Extract the [X, Y] coordinate from the center of the cell holding the provided text.  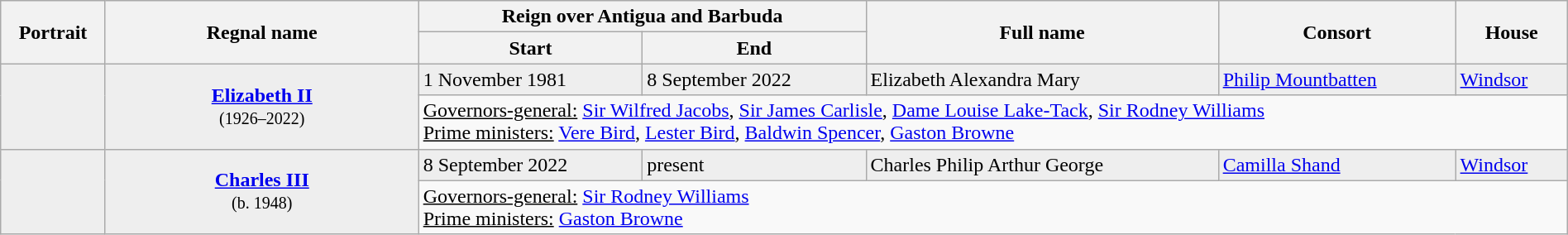
End [754, 48]
present [754, 165]
1 November 1981 [530, 79]
Consort [1336, 32]
Philip Mountbatten [1336, 79]
Portrait [53, 32]
Charles Philip Arthur George [1042, 165]
Elizabeth II(1926–2022) [261, 106]
Camilla Shand [1336, 165]
Start [530, 48]
Charles III(b. 1948) [261, 192]
House [1512, 32]
Elizabeth Alexandra Mary [1042, 79]
Reign over Antigua and Barbuda [642, 17]
Governors-general: Sir Rodney WilliamsPrime ministers: Gaston Browne [992, 207]
Full name [1042, 32]
Regnal name [261, 32]
